Output the (X, Y) coordinate of the center of the cell containing the given text.  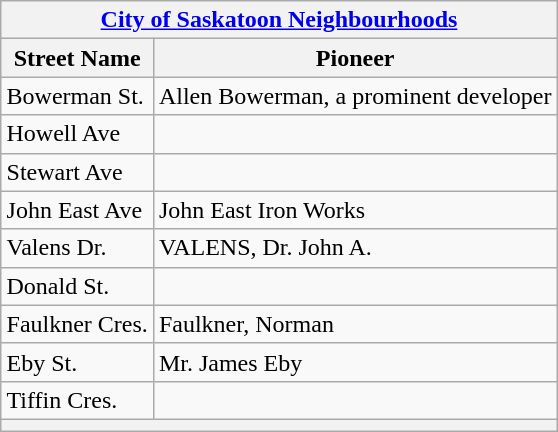
Valens Dr. (77, 248)
Stewart Ave (77, 172)
Pioneer (355, 58)
Faulkner Cres. (77, 324)
John East Iron Works (355, 210)
Street Name (77, 58)
City of Saskatoon Neighbourhoods (279, 20)
Eby St. (77, 362)
John East Ave (77, 210)
Mr. James Eby (355, 362)
Bowerman St. (77, 96)
Donald St. (77, 286)
VALENS, Dr. John A. (355, 248)
Howell Ave (77, 134)
Allen Bowerman, a prominent developer (355, 96)
Tiffin Cres. (77, 400)
Faulkner, Norman (355, 324)
